Return the (x, y) coordinate for the center point of the cell that contains the specified text.  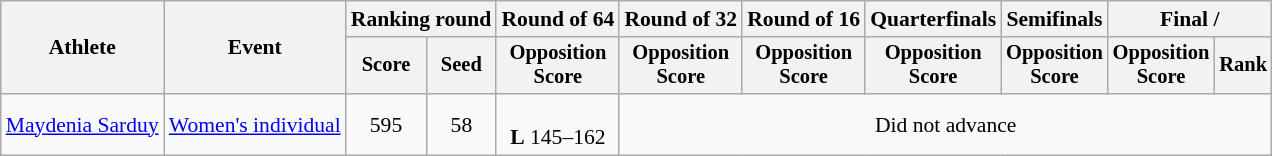
58 (461, 124)
Did not advance (946, 124)
Maydenia Sarduy (82, 124)
Event (255, 48)
Rank (1243, 66)
L 145–162 (558, 124)
Round of 16 (804, 19)
Round of 64 (558, 19)
595 (386, 124)
Score (386, 66)
Athlete (82, 48)
Quarterfinals (933, 19)
Semifinals (1054, 19)
Women's individual (255, 124)
Ranking round (422, 19)
Round of 32 (680, 19)
Final / (1190, 19)
Seed (461, 66)
